Determine the [x, y] coordinate at the center of the cell enclosing the given text.  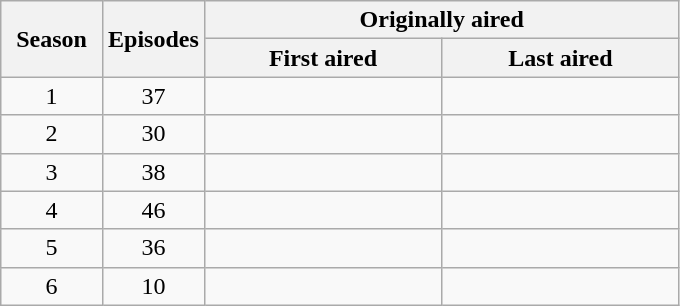
4 [52, 210]
1 [52, 96]
2 [52, 134]
6 [52, 286]
5 [52, 248]
10 [153, 286]
Episodes [153, 39]
Last aired [560, 58]
46 [153, 210]
38 [153, 172]
3 [52, 172]
37 [153, 96]
Season [52, 39]
Originally aired [442, 20]
First aired [322, 58]
36 [153, 248]
30 [153, 134]
